Determine the [x, y] coordinate at the center of the cell enclosing the given text.  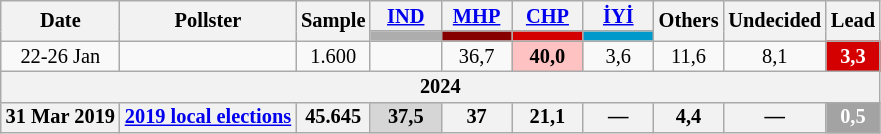
40,0 [548, 56]
İYİ [618, 16]
Sample [333, 20]
37 [476, 118]
3,6 [618, 56]
2019 local elections [208, 118]
11,6 [689, 56]
37,5 [406, 118]
Lead [853, 20]
21,1 [548, 118]
2024 [440, 86]
Date [60, 20]
8,1 [774, 56]
CHP [548, 16]
45.645 [333, 118]
22-26 Jan [60, 56]
0,5 [853, 118]
Pollster [208, 20]
MHP [476, 16]
1.600 [333, 56]
31 Mar 2019 [60, 118]
Others [689, 20]
Undecided [774, 20]
4,4 [689, 118]
3,3 [853, 56]
36,7 [476, 56]
IND [406, 16]
